Identify which cell holds the provided text, then report its [x, y] central coordinate. 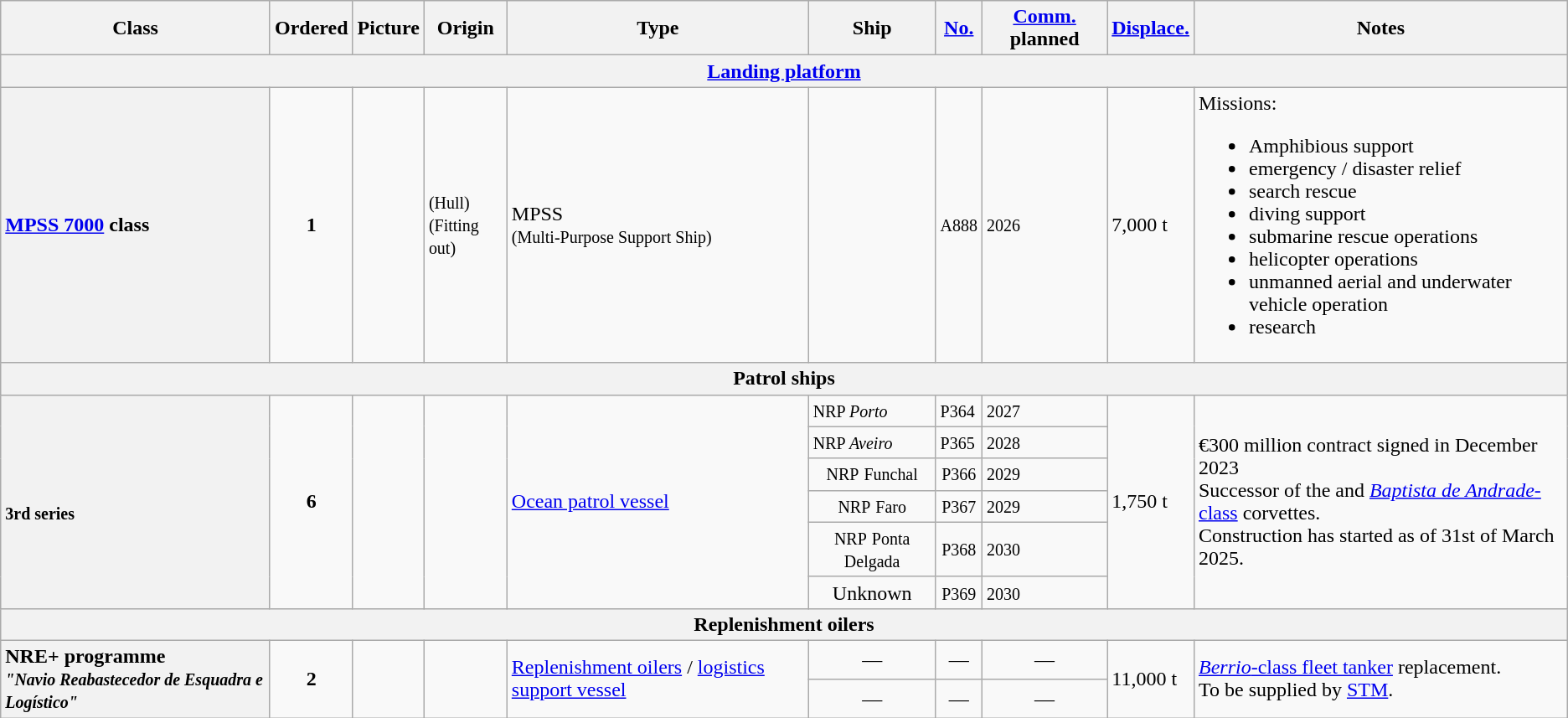
Ship [872, 28]
11,000 t [1151, 679]
Origin [466, 28]
7,000 t [1151, 225]
NRP Porto [872, 411]
2027 [1045, 411]
Comm. planned [1045, 28]
3rd series [136, 501]
A888 [959, 225]
(Hull) (Fitting out) [466, 225]
Class [136, 28]
Ordered [312, 28]
NRP Faro [872, 506]
2 [312, 679]
Picture [389, 28]
2026 [1045, 225]
Replenishment oilers / logistics support vessel [658, 679]
P366 [959, 474]
No. [959, 28]
NRP Aveiro [872, 442]
Patrol ships [784, 379]
Type [658, 28]
Replenishment oilers [784, 624]
2028 [1045, 442]
NRP Ponta Delgada [872, 550]
Notes [1380, 28]
MPSS 7000 class [136, 225]
P364 [959, 411]
1 [312, 225]
NRP Funchal [872, 474]
P367 [959, 506]
6 [312, 501]
P365 [959, 442]
Unknown [872, 592]
P368 [959, 550]
1,750 t [1151, 501]
Displace. [1151, 28]
MPSS(Multi-Purpose Support Ship) [658, 225]
P369 [959, 592]
Berrio-class fleet tanker replacement. To be supplied by STM. [1380, 679]
Ocean patrol vessel [658, 501]
Landing platform [784, 71]
NRE+ programme"Navio Reabastecedor de Esquadra e Logístico" [136, 679]
